Extract the [x, y] coordinate from the center of the cell holding the provided text.  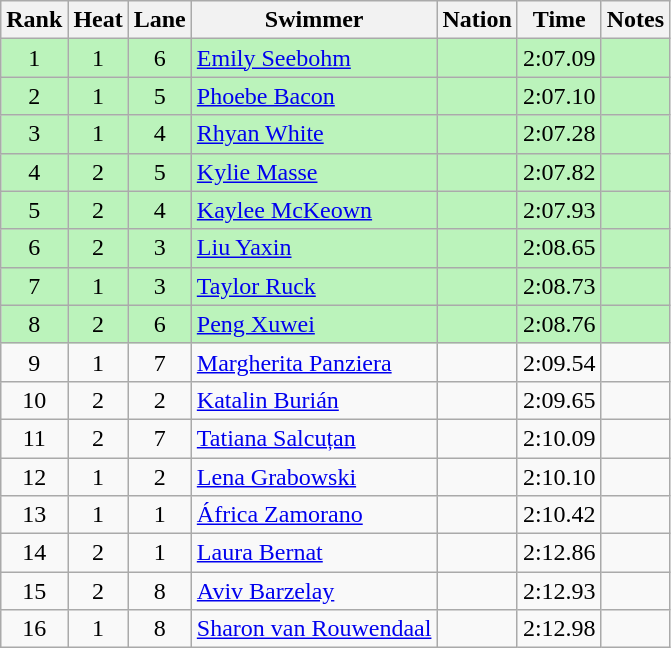
15 [34, 591]
Taylor Ruck [314, 286]
12 [34, 477]
Peng Xuwei [314, 324]
2:10.10 [559, 477]
2:12.93 [559, 591]
14 [34, 553]
9 [34, 362]
2:07.82 [559, 172]
Notes [635, 20]
Swimmer [314, 20]
Liu Yaxin [314, 248]
2:10.09 [559, 438]
2:09.65 [559, 400]
Kylie Masse [314, 172]
2:07.09 [559, 58]
Lane [160, 20]
África Zamorano [314, 515]
2:09.54 [559, 362]
Laura Bernat [314, 553]
Margherita Panziera [314, 362]
2:07.28 [559, 134]
Kaylee McKeown [314, 210]
2:12.98 [559, 629]
Aviv Barzelay [314, 591]
Tatiana Salcuțan [314, 438]
16 [34, 629]
2:07.93 [559, 210]
2:10.42 [559, 515]
2:07.10 [559, 96]
2:08.73 [559, 286]
Nation [477, 20]
Katalin Burián [314, 400]
Sharon van Rouwendaal [314, 629]
2:08.65 [559, 248]
Heat [98, 20]
2:12.86 [559, 553]
13 [34, 515]
Rank [34, 20]
Lena Grabowski [314, 477]
Time [559, 20]
Rhyan White [314, 134]
Phoebe Bacon [314, 96]
11 [34, 438]
Emily Seebohm [314, 58]
2:08.76 [559, 324]
10 [34, 400]
